From the cell containing the given text, extract its center point as (x, y) coordinate. 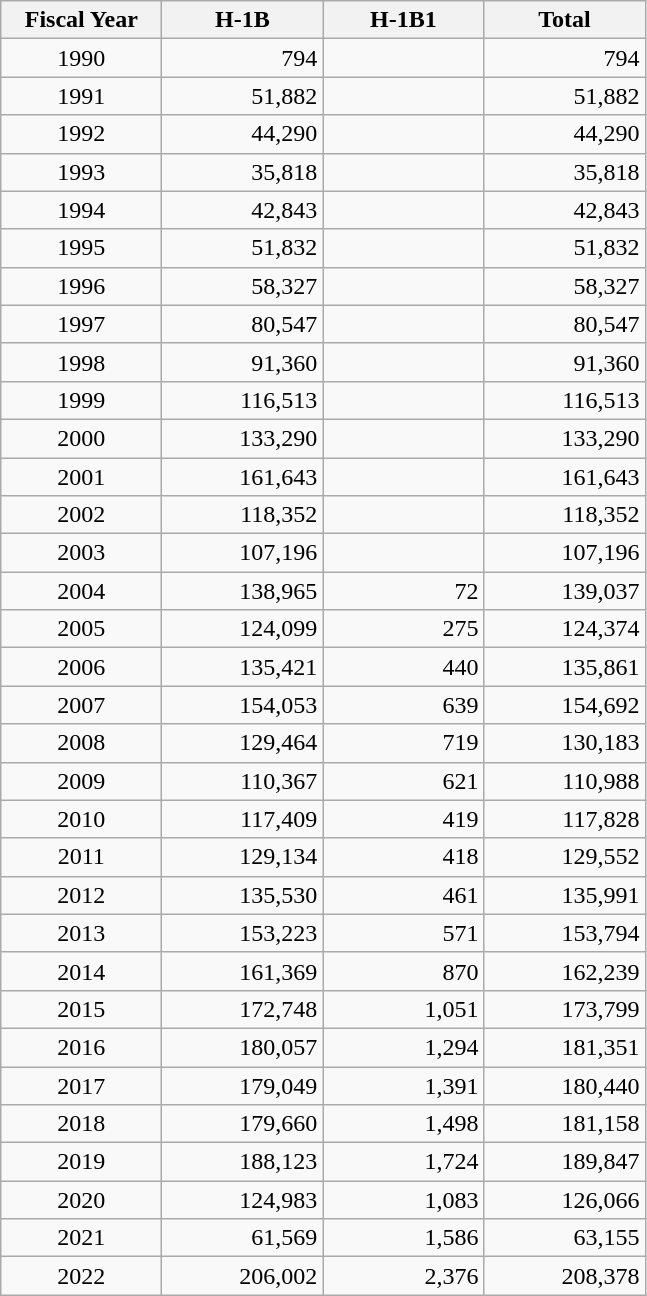
1,083 (404, 1200)
2003 (82, 553)
1,724 (404, 1162)
179,049 (242, 1085)
1995 (82, 248)
419 (404, 819)
180,057 (242, 1047)
126,066 (564, 1200)
1,586 (404, 1238)
2010 (82, 819)
1996 (82, 286)
135,530 (242, 895)
130,183 (564, 743)
1992 (82, 134)
129,134 (242, 857)
154,692 (564, 705)
129,552 (564, 857)
181,158 (564, 1124)
2015 (82, 1009)
2000 (82, 438)
2014 (82, 971)
461 (404, 895)
Fiscal Year (82, 20)
2022 (82, 1276)
1999 (82, 400)
870 (404, 971)
180,440 (564, 1085)
124,374 (564, 629)
2017 (82, 1085)
2020 (82, 1200)
173,799 (564, 1009)
H-1B (242, 20)
61,569 (242, 1238)
1997 (82, 324)
138,965 (242, 591)
154,053 (242, 705)
110,988 (564, 781)
2013 (82, 933)
621 (404, 781)
135,861 (564, 667)
1,294 (404, 1047)
2001 (82, 477)
2,376 (404, 1276)
639 (404, 705)
2006 (82, 667)
124,983 (242, 1200)
571 (404, 933)
117,409 (242, 819)
719 (404, 743)
172,748 (242, 1009)
2021 (82, 1238)
208,378 (564, 1276)
2002 (82, 515)
Total (564, 20)
1994 (82, 210)
153,223 (242, 933)
H-1B1 (404, 20)
181,351 (564, 1047)
189,847 (564, 1162)
1990 (82, 58)
135,421 (242, 667)
110,367 (242, 781)
2005 (82, 629)
2012 (82, 895)
2008 (82, 743)
440 (404, 667)
206,002 (242, 1276)
117,828 (564, 819)
1991 (82, 96)
161,369 (242, 971)
2007 (82, 705)
2019 (82, 1162)
2016 (82, 1047)
418 (404, 857)
135,991 (564, 895)
2004 (82, 591)
2018 (82, 1124)
188,123 (242, 1162)
162,239 (564, 971)
1,391 (404, 1085)
2009 (82, 781)
1998 (82, 362)
72 (404, 591)
1993 (82, 172)
179,660 (242, 1124)
63,155 (564, 1238)
2011 (82, 857)
129,464 (242, 743)
139,037 (564, 591)
1,051 (404, 1009)
124,099 (242, 629)
275 (404, 629)
153,794 (564, 933)
1,498 (404, 1124)
